Search for the cell housing the specified text and yield its [X, Y] center coordinate. 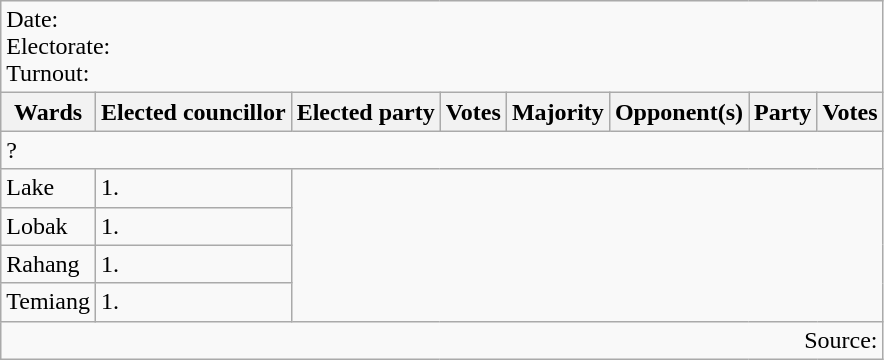
Date: Electorate: Turnout: [442, 47]
Wards [48, 112]
Source: [442, 340]
Lobak [48, 226]
Lake [48, 188]
Elected councillor [193, 112]
Rahang [48, 264]
Majority [558, 112]
Party [782, 112]
Elected party [366, 112]
? [442, 150]
Temiang [48, 302]
Opponent(s) [678, 112]
